From the cell containing the given text, extract its center point as [x, y] coordinate. 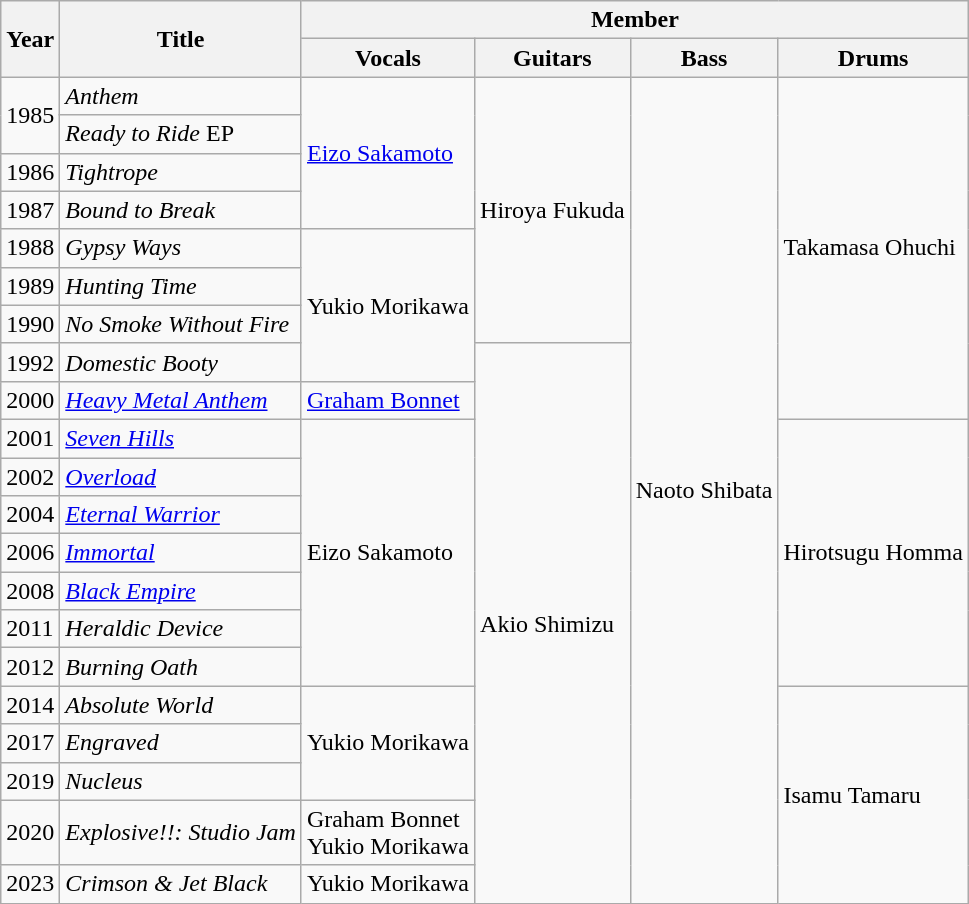
Title [181, 39]
Black Empire [181, 591]
Year [30, 39]
2000 [30, 400]
Absolute World [181, 705]
Heavy Metal Anthem [181, 400]
2017 [30, 743]
Hiroya Fukuda [553, 210]
Member [634, 20]
2020 [30, 832]
2004 [30, 515]
Nucleus [181, 781]
Isamu Tamaru [873, 794]
Overload [181, 477]
Domestic Booty [181, 362]
Anthem [181, 96]
1992 [30, 362]
Graham BonnetYukio Morikawa [388, 832]
Immortal [181, 553]
No Smoke Without Fire [181, 324]
2011 [30, 629]
2008 [30, 591]
2014 [30, 705]
Engraved [181, 743]
1987 [30, 210]
1986 [30, 172]
1990 [30, 324]
Crimson & Jet Black [181, 884]
Vocals [388, 58]
2023 [30, 884]
2006 [30, 553]
Bass [704, 58]
Ready to Ride EP [181, 134]
Drums [873, 58]
Takamasa Ohuchi [873, 248]
Tightrope [181, 172]
2012 [30, 667]
1985 [30, 115]
Guitars [553, 58]
Gypsy Ways [181, 248]
Akio Shimizu [553, 623]
2002 [30, 477]
Explosive!!: Studio Jam [181, 832]
Graham Bonnet [388, 400]
Eternal Warrior [181, 515]
2001 [30, 438]
Bound to Break [181, 210]
Hunting Time [181, 286]
Burning Oath [181, 667]
1988 [30, 248]
2019 [30, 781]
1989 [30, 286]
Heraldic Device [181, 629]
Hirotsugu Homma [873, 552]
Seven Hills [181, 438]
Naoto Shibata [704, 490]
